Scan for the cell matching the given text and deliver its (X, Y) coordinate at center. 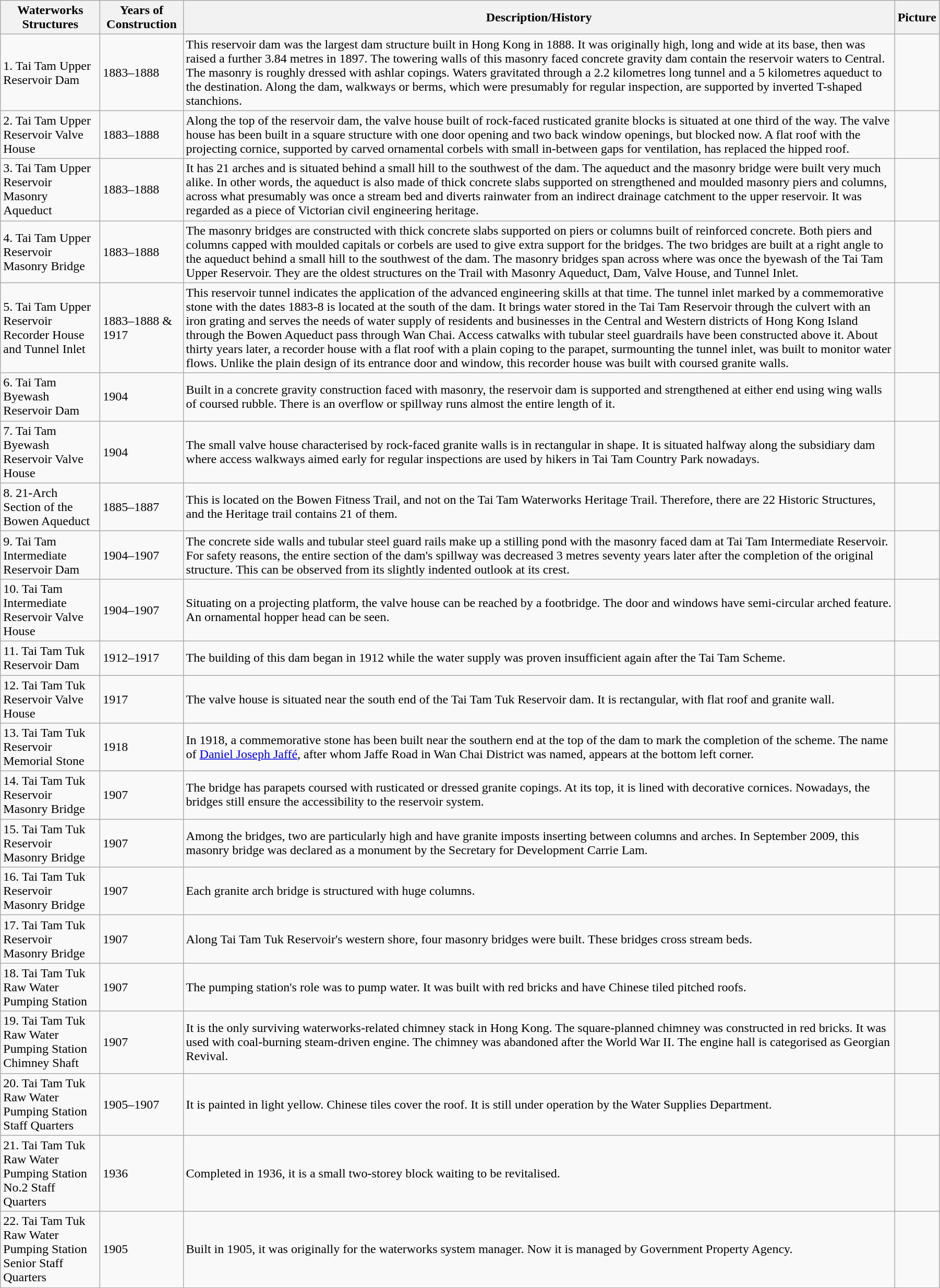
Years of Construction (142, 18)
13. Tai Tam Tuk Reservoir Memorial Stone (50, 747)
11. Tai Tam Tuk Reservoir Dam (50, 658)
1885–1887 (142, 507)
16. Tai Tam Tuk Reservoir Masonry Bridge (50, 891)
Description/History (539, 18)
19. Tai Tam Tuk Raw Water Pumping Station Chimney Shaft (50, 1042)
1936 (142, 1173)
1905–1907 (142, 1104)
7. Tai Tam Byewash Reservoir Valve House (50, 452)
Along Tai Tam Tuk Reservoir's western shore, four masonry bridges were built. These bridges cross stream beds. (539, 939)
8. 21-Arch Section of the Bowen Aqueduct (50, 507)
12. Tai Tam Tuk Reservoir Valve House (50, 699)
18. Tai Tam Tuk Raw Water Pumping Station (50, 987)
10. Tai Tam Intermediate Reservoir Valve House (50, 610)
Picture (917, 18)
Built in 1905, it was originally for the waterworks system manager. Now it is managed by Government Property Agency. (539, 1249)
Completed in 1936, it is a small two-storey block waiting to be revitalised. (539, 1173)
1883–1888 & 1917 (142, 327)
The building of this dam began in 1912 while the water supply was proven insufficient again after the Tai Tam Scheme. (539, 658)
4. Tai Tam Upper Reservoir Masonry Bridge (50, 251)
14. Tai Tam Tuk Reservoir Masonry Bridge (50, 795)
2. Tai Tam Upper Reservoir Valve House (50, 135)
The valve house is situated near the south end of the Tai Tam Tuk Reservoir dam. It is rectangular, with flat roof and granite wall. (539, 699)
5. Tai Tam Upper Reservoir Recorder House and Tunnel Inlet (50, 327)
The pumping station's role was to pump water. It was built with red bricks and have Chinese tiled pitched roofs. (539, 987)
20. Tai Tam Tuk Raw Water Pumping Station Staff Quarters (50, 1104)
17. Tai Tam Tuk Reservoir Masonry Bridge (50, 939)
It is painted in light yellow. Chinese tiles cover the roof. It is still under operation by the Water Supplies Department. (539, 1104)
22. Tai Tam Tuk Raw Water Pumping Station Senior Staff Quarters (50, 1249)
1905 (142, 1249)
1912–1917 (142, 658)
21. Tai Tam Tuk Raw Water Pumping Station No.2 Staff Quarters (50, 1173)
1918 (142, 747)
Waterworks Structures (50, 18)
Each granite arch bridge is structured with huge columns. (539, 891)
9. Tai Tam Intermediate Reservoir Dam (50, 555)
6. Tai Tam Byewash Reservoir Dam (50, 397)
15. Tai Tam Tuk Reservoir Masonry Bridge (50, 843)
3. Tai Tam Upper Reservoir Masonry Aqueduct (50, 190)
1. Tai Tam Upper Reservoir Dam (50, 72)
1917 (142, 699)
